From the cell containing the given text, extract its center point as [X, Y] coordinate. 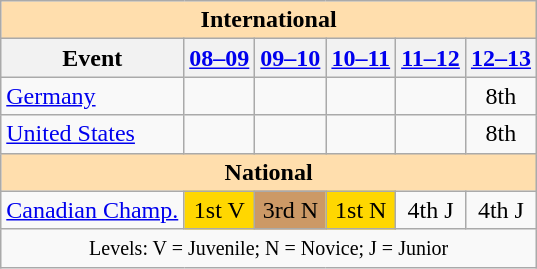
United States [92, 134]
Canadian Champ. [92, 210]
1st V [220, 210]
International [269, 20]
Event [92, 58]
National [269, 172]
11–12 [431, 58]
09–10 [290, 58]
3rd N [290, 210]
10–11 [361, 58]
12–13 [500, 58]
1st N [361, 210]
Levels: V = Juvenile; N = Novice; J = Junior [269, 248]
08–09 [220, 58]
Germany [92, 96]
